Search for the cell housing the specified text and yield its (X, Y) center coordinate. 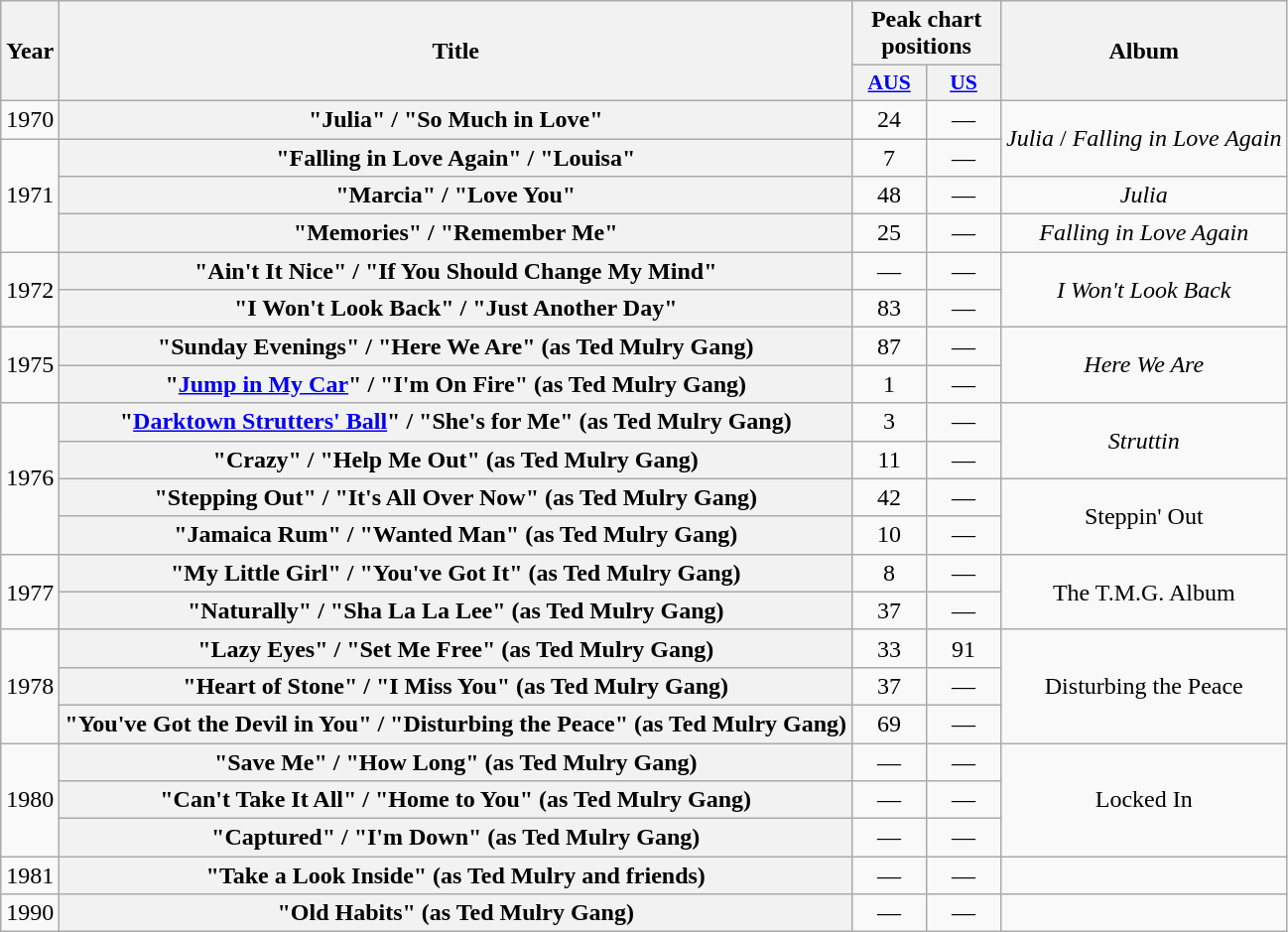
"You've Got the Devil in You" / "Disturbing the Peace" (as Ted Mulry Gang) (456, 724)
Album (1143, 52)
69 (889, 724)
1975 (30, 365)
1 (889, 384)
1971 (30, 196)
The T.M.G. Album (1143, 592)
Julia (1143, 196)
1977 (30, 592)
US (965, 83)
48 (889, 196)
42 (889, 497)
1976 (30, 478)
Julia / Falling in Love Again (1143, 138)
11 (889, 460)
Year (30, 52)
"Captured" / "I'm Down" (as Ted Mulry Gang) (456, 838)
"Jump in My Car" / "I'm On Fire" (as Ted Mulry Gang) (456, 384)
83 (889, 309)
I Won't Look Back (1143, 290)
91 (965, 648)
3 (889, 422)
10 (889, 535)
AUS (889, 83)
"Old Habits" (as Ted Mulry Gang) (456, 913)
Locked In (1143, 799)
"Can't Take It All" / "Home to You" (as Ted Mulry Gang) (456, 800)
"I Won't Look Back" / "Just Another Day" (456, 309)
"Crazy" / "Help Me Out" (as Ted Mulry Gang) (456, 460)
"My Little Girl" / "You've Got It" (as Ted Mulry Gang) (456, 573)
Here We Are (1143, 365)
Peak chart positions (927, 34)
Title (456, 52)
Disturbing the Peace (1143, 686)
"Stepping Out" / "It's All Over Now" (as Ted Mulry Gang) (456, 497)
"Lazy Eyes" / "Set Me Free" (as Ted Mulry Gang) (456, 648)
"Heart of Stone" / "I Miss You" (as Ted Mulry Gang) (456, 686)
"Sunday Evenings" / "Here We Are" (as Ted Mulry Gang) (456, 346)
"Jamaica Rum" / "Wanted Man" (as Ted Mulry Gang) (456, 535)
Struttin (1143, 441)
"Memories" / "Remember Me" (456, 233)
"Naturally" / "Sha La La Lee" (as Ted Mulry Gang) (456, 610)
7 (889, 158)
"Ain't It Nice" / "If You Should Change My Mind" (456, 271)
33 (889, 648)
1970 (30, 119)
Falling in Love Again (1143, 233)
1972 (30, 290)
"Falling in Love Again" / "Louisa" (456, 158)
1978 (30, 686)
25 (889, 233)
8 (889, 573)
24 (889, 119)
1980 (30, 799)
"Take a Look Inside" (as Ted Mulry and friends) (456, 875)
87 (889, 346)
"Darktown Strutters' Ball" / "She's for Me" (as Ted Mulry Gang) (456, 422)
"Julia" / "So Much in Love" (456, 119)
1981 (30, 875)
"Save Me" / "How Long" (as Ted Mulry Gang) (456, 761)
1990 (30, 913)
Steppin' Out (1143, 516)
"Marcia" / "Love You" (456, 196)
